Output the (x, y) coordinate of the center of the cell containing the given text.  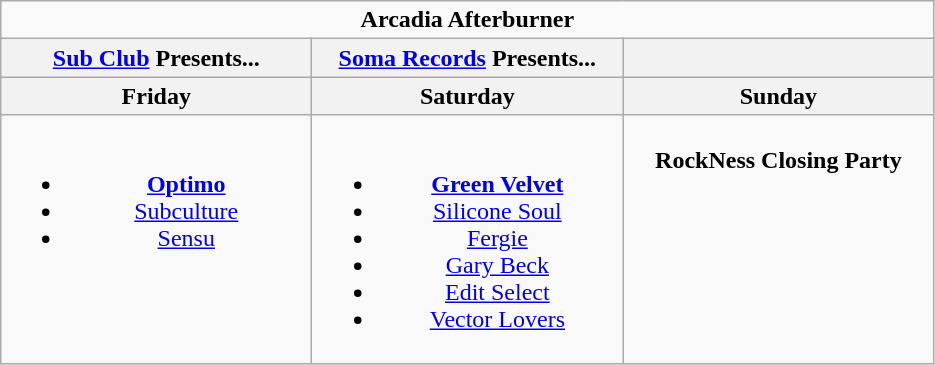
Sub Club Presents... (156, 58)
Sunday (778, 96)
Soma Records Presents... (468, 58)
OptimoSubcultureSensu (156, 239)
Green VelvetSilicone SoulFergieGary BeckEdit SelectVector Lovers (468, 239)
Saturday (468, 96)
RockNess Closing Party (778, 239)
Arcadia Afterburner (468, 20)
Friday (156, 96)
